For the text-containing cell, return its midpoint in (X, Y) coordinate format. 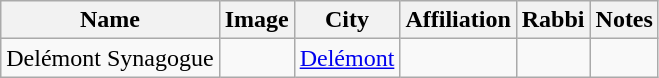
Affiliation (458, 20)
City (347, 20)
Delémont (347, 58)
Notes (624, 20)
Name (110, 20)
Delémont Synagogue (110, 58)
Image (256, 20)
Rabbi (553, 20)
